Identify which cell holds the provided text, then report its (x, y) central coordinate. 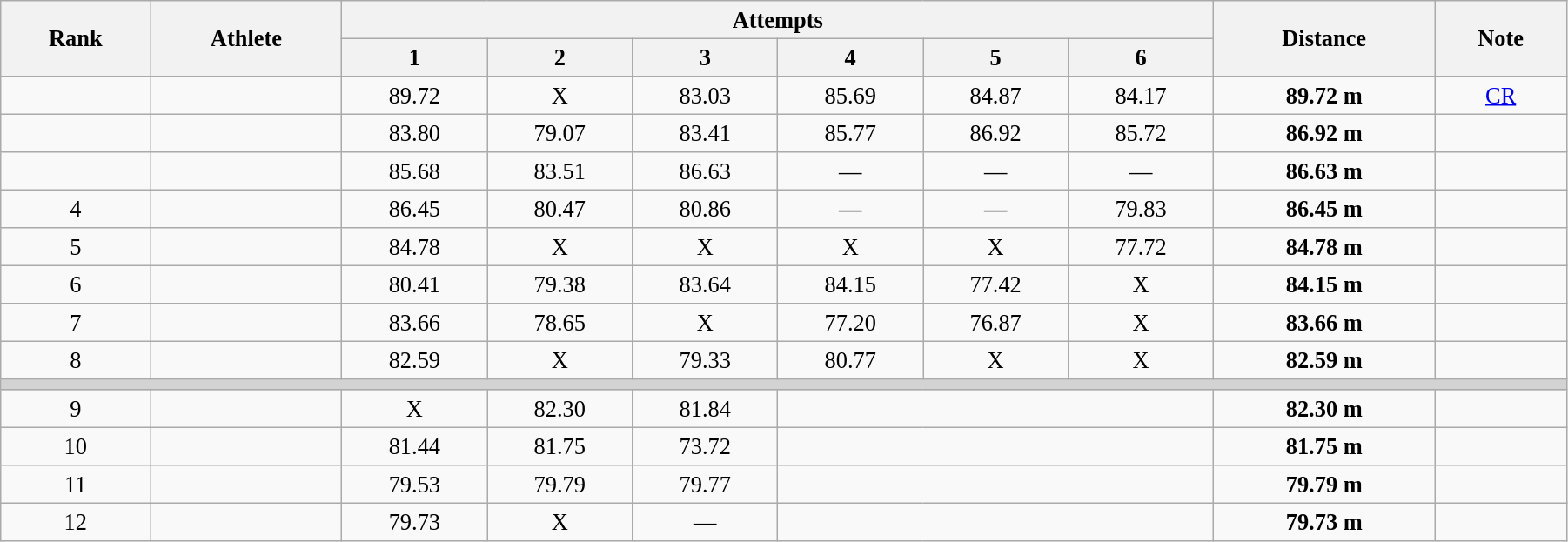
2 (560, 57)
10 (76, 446)
8 (76, 360)
83.41 (705, 133)
77.20 (851, 323)
79.83 (1142, 209)
79.77 (705, 485)
86.63 (705, 171)
79.07 (560, 133)
80.77 (851, 360)
81.84 (705, 409)
85.69 (851, 95)
85.68 (414, 171)
81.75 (560, 446)
81.44 (414, 446)
86.45 (414, 209)
Distance (1324, 38)
83.80 (414, 133)
9 (76, 409)
84.78 (414, 247)
86.92 m (1324, 133)
73.72 (705, 446)
84.87 (995, 95)
79.73 m (1324, 522)
83.66 (414, 323)
7 (76, 323)
83.64 (705, 284)
77.72 (1142, 247)
77.42 (995, 284)
85.72 (1142, 133)
81.75 m (1324, 446)
82.59 m (1324, 360)
83.03 (705, 95)
79.73 (414, 522)
78.65 (560, 323)
89.72 m (1324, 95)
79.79 (560, 485)
82.30 m (1324, 409)
84.17 (1142, 95)
82.59 (414, 360)
84.78 m (1324, 247)
Athlete (246, 38)
76.87 (995, 323)
79.53 (414, 485)
79.79 m (1324, 485)
80.47 (560, 209)
82.30 (560, 409)
11 (76, 485)
89.72 (414, 95)
80.41 (414, 284)
12 (76, 522)
85.77 (851, 133)
79.33 (705, 360)
86.45 m (1324, 209)
86.63 m (1324, 171)
CR (1501, 95)
83.66 m (1324, 323)
Note (1501, 38)
Attempts (778, 19)
83.51 (560, 171)
Rank (76, 38)
3 (705, 57)
80.86 (705, 209)
79.38 (560, 284)
84.15 m (1324, 284)
1 (414, 57)
86.92 (995, 133)
84.15 (851, 284)
